Scan for the cell matching the given text and deliver its (X, Y) coordinate at center. 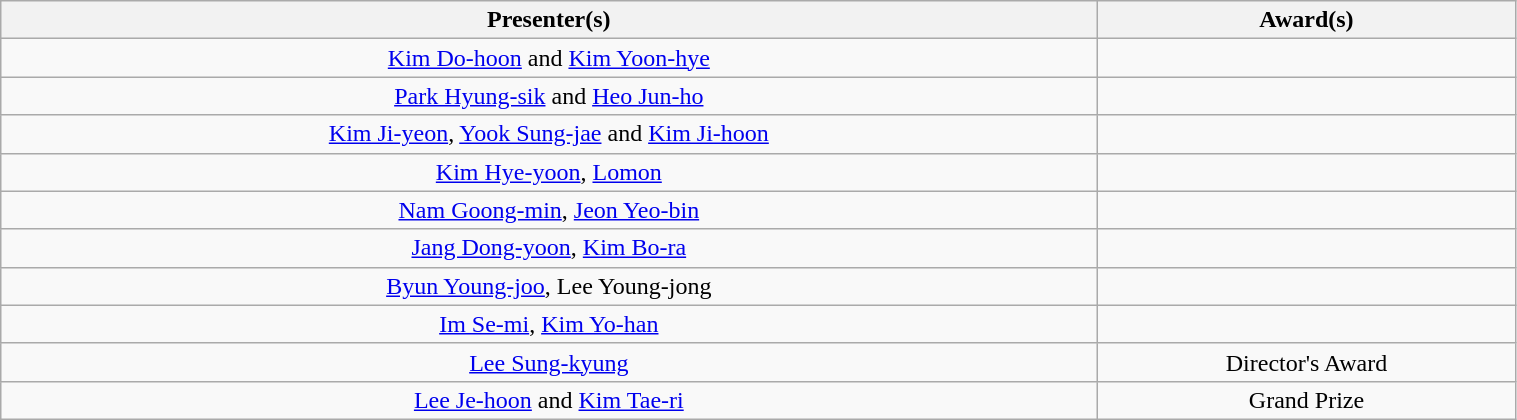
Park Hyung-sik and Heo Jun-ho (549, 96)
Award(s) (1306, 20)
Byun Young-joo, Lee Young-jong (549, 286)
Im Se-mi, Kim Yo-han (549, 324)
Lee Je-hoon and Kim Tae-ri (549, 400)
Grand Prize (1306, 400)
Jang Dong-yoon, Kim Bo-ra (549, 248)
Presenter(s) (549, 20)
Kim Hye-yoon, Lomon (549, 172)
Director's Award (1306, 362)
Lee Sung-kyung (549, 362)
Kim Do-hoon and Kim Yoon-hye (549, 58)
Kim Ji-yeon, Yook Sung-jae and Kim Ji-hoon (549, 134)
Nam Goong-min, Jeon Yeo-bin (549, 210)
